Locate the cell with the specified text and output its [X, Y] center coordinate. 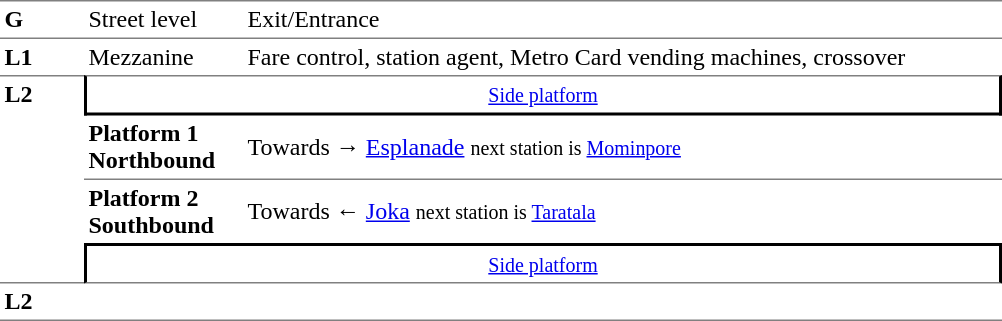
Exit/Entrance [622, 20]
L2 [42, 179]
Towards ← Joka next station is Taratala [622, 212]
Street level [164, 20]
Fare control, station agent, Metro Card vending machines, crossover [622, 57]
Mezzanine [164, 57]
G [42, 20]
Platform 1Northbound [164, 148]
L1 [42, 57]
Platform 2Southbound [164, 212]
Towards → Esplanade next station is Mominpore [622, 148]
